Search for the cell housing the specified text and yield its [x, y] center coordinate. 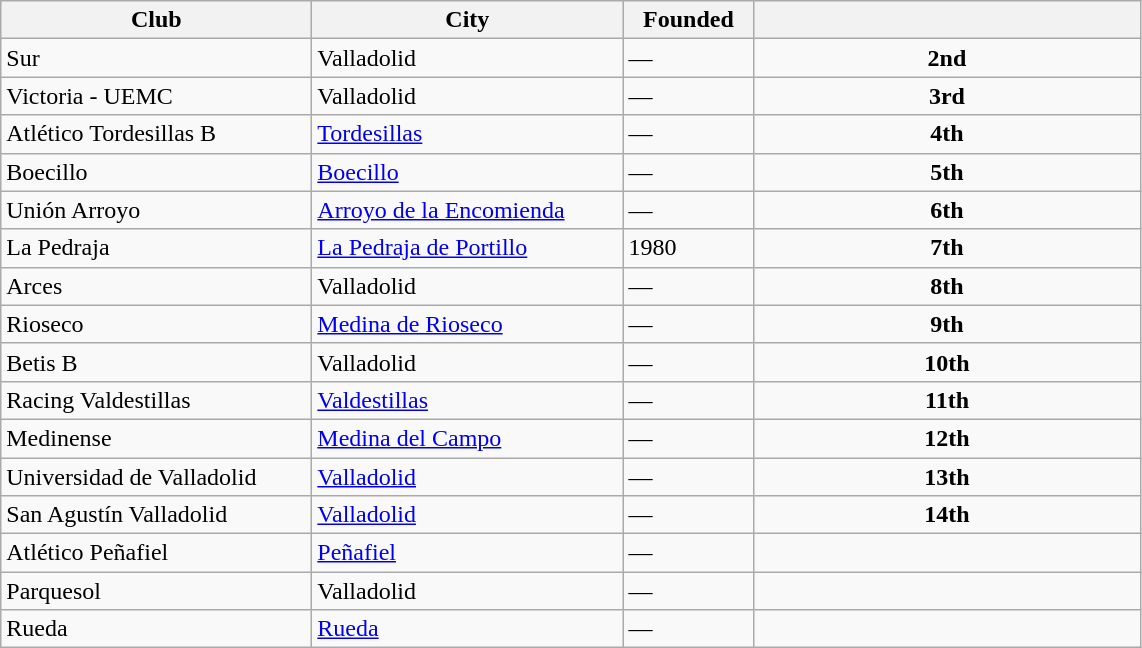
Parquesol [156, 591]
10th [947, 362]
9th [947, 324]
Arces [156, 286]
Racing Valdestillas [156, 400]
Universidad de Valladolid [156, 477]
11th [947, 400]
5th [947, 172]
Sur [156, 58]
Victoria - UEMC [156, 96]
Peñafiel [468, 553]
La Pedraja de Portillo [468, 248]
7th [947, 248]
Arroyo de la Encomienda [468, 210]
Medina de Rioseco [468, 324]
Medinense [156, 438]
Tordesillas [468, 134]
2nd [947, 58]
San Agustín Valladolid [156, 515]
12th [947, 438]
La Pedraja [156, 248]
14th [947, 515]
8th [947, 286]
4th [947, 134]
Betis B [156, 362]
Club [156, 20]
Founded [688, 20]
Atlético Tordesillas B [156, 134]
Unión Arroyo [156, 210]
Valdestillas [468, 400]
6th [947, 210]
Medina del Campo [468, 438]
City [468, 20]
13th [947, 477]
1980 [688, 248]
Rioseco [156, 324]
3rd [947, 96]
Atlético Peñafiel [156, 553]
